Search for the cell housing the specified text and yield its [x, y] center coordinate. 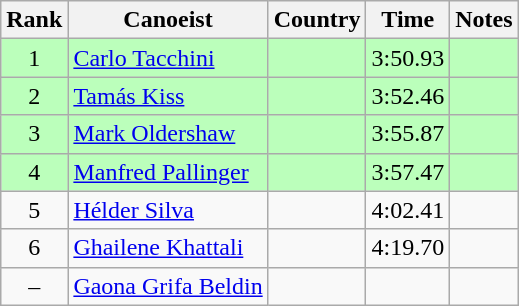
2 [34, 96]
Country [317, 20]
Rank [34, 20]
5 [34, 210]
4:02.41 [408, 210]
Tamás Kiss [168, 96]
Gaona Grifa Beldin [168, 286]
Hélder Silva [168, 210]
Carlo Tacchini [168, 58]
Mark Oldershaw [168, 134]
Notes [484, 20]
6 [34, 248]
3 [34, 134]
3:57.47 [408, 172]
– [34, 286]
3:52.46 [408, 96]
1 [34, 58]
Ghailene Khattali [168, 248]
3:55.87 [408, 134]
4 [34, 172]
Time [408, 20]
Manfred Pallinger [168, 172]
4:19.70 [408, 248]
3:50.93 [408, 58]
Canoeist [168, 20]
